Capture the cell that displays the provided text and extract its (x, y) central coordinate. 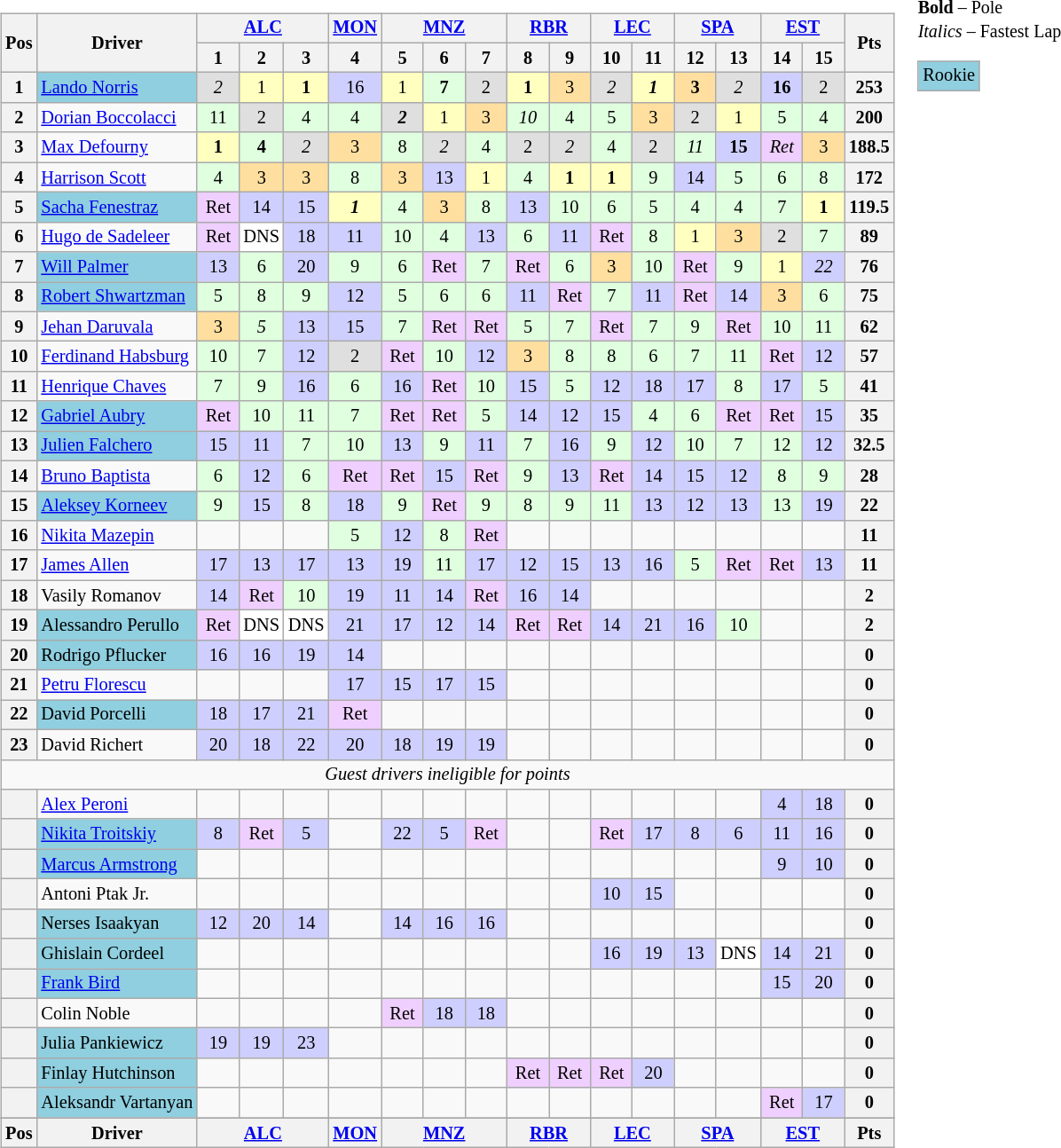
Colin Noble (117, 1013)
Max Defourny (117, 147)
28 (869, 476)
172 (869, 177)
Robert Shwartzman (117, 297)
62 (869, 326)
Sacha Fenestraz (117, 208)
Gabriel Aubry (117, 416)
41 (869, 387)
Rodrigo Pflucker (117, 655)
75 (869, 297)
Nikita Troitskiy (117, 834)
200 (869, 118)
Julia Pankiewicz (117, 1043)
Rookie (949, 76)
Julien Falchero (117, 446)
89 (869, 237)
57 (869, 357)
Alessandro Perullo (117, 625)
Aleksandr Vartanyan (117, 1103)
Lando Norris (117, 88)
Ferdinand Habsburg (117, 357)
Bruno Baptista (117, 476)
Guest drivers ineligible for points (447, 775)
David Porcelli (117, 715)
Henrique Chaves (117, 387)
76 (869, 267)
188.5 (869, 147)
Will Palmer (117, 267)
Vasily Romanov (117, 595)
Frank Bird (117, 984)
Hugo de Sadeleer (117, 237)
Aleksey Korneev (117, 506)
Finlay Hutchinson (117, 1073)
Harrison Scott (117, 177)
119.5 (869, 208)
35 (869, 416)
Alex Peroni (117, 805)
Jehan Daruvala (117, 326)
253 (869, 88)
Ghislain Cordeel (117, 954)
Antoni Ptak Jr. (117, 894)
Petru Florescu (117, 685)
32.5 (869, 446)
David Richert (117, 744)
Nerses Isaakyan (117, 924)
Dorian Boccolacci (117, 118)
James Allen (117, 565)
Nikita Mazepin (117, 536)
Marcus Armstrong (117, 864)
